Identify which cell holds the provided text, then report its [x, y] central coordinate. 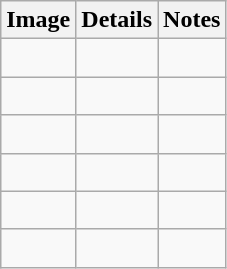
Details [117, 20]
Image [38, 20]
Notes [192, 20]
